Determine the [x, y] coordinate at the center of the cell enclosing the given text.  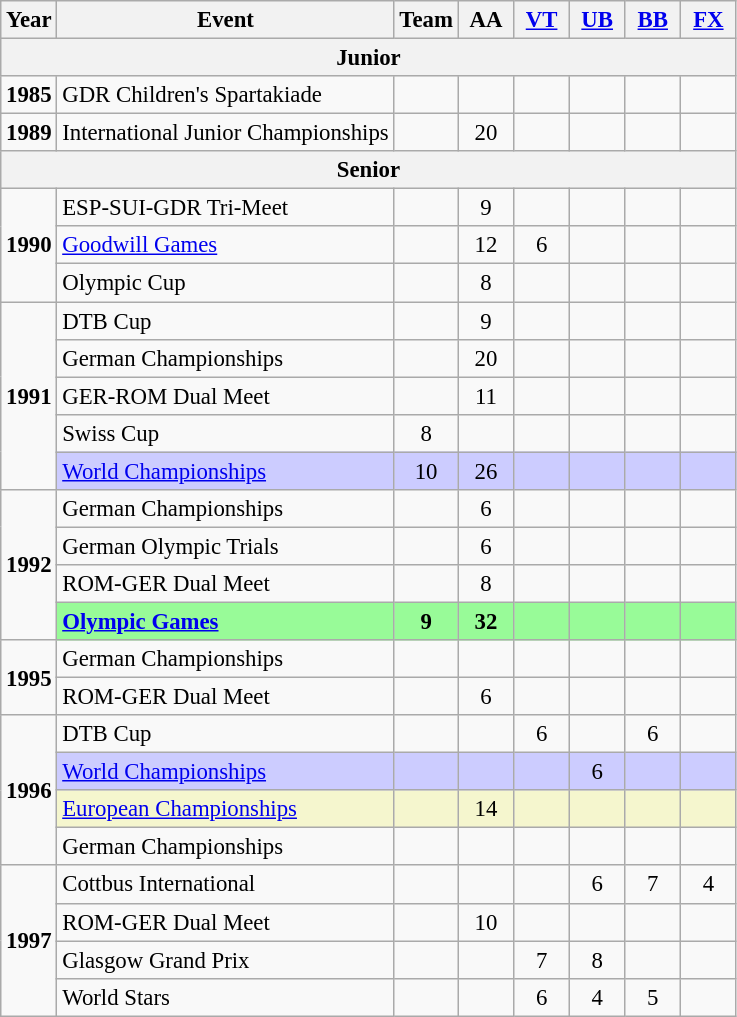
BB [653, 20]
26 [486, 471]
ESP-SUI-GDR Tri-Meet [226, 208]
12 [486, 245]
AA [486, 20]
Olympic Games [226, 621]
1995 [29, 678]
Cottbus International [226, 885]
Year [29, 20]
Goodwill Games [226, 245]
1989 [29, 133]
1992 [29, 565]
1996 [29, 790]
1997 [29, 941]
VT [542, 20]
GDR Children's Spartakiade [226, 95]
Event [226, 20]
GER-ROM Dual Meet [226, 396]
FX [709, 20]
European Championships [226, 809]
German Olympic Trials [226, 546]
Swiss Cup [226, 433]
International Junior Championships [226, 133]
14 [486, 809]
World Stars [226, 997]
32 [486, 621]
Senior [368, 170]
1985 [29, 95]
Team [426, 20]
11 [486, 396]
UB [597, 20]
Junior [368, 58]
1990 [29, 246]
1991 [29, 396]
Glasgow Grand Prix [226, 960]
Olympic Cup [226, 283]
5 [653, 997]
